Locate the cell with the specified text and output its [x, y] center coordinate. 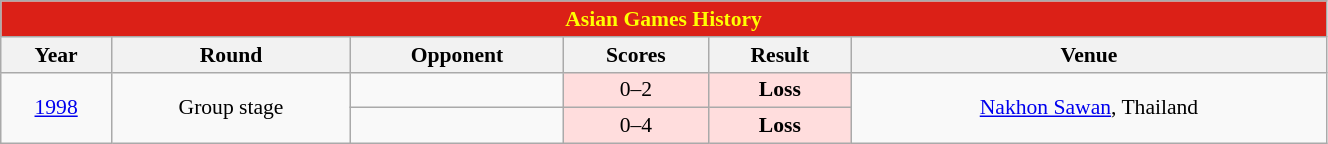
1998 [56, 108]
Venue [1088, 55]
Asian Games History [664, 19]
0–2 [636, 90]
Nakhon Sawan, Thailand [1088, 108]
Scores [636, 55]
Result [780, 55]
Group stage [230, 108]
Round [230, 55]
Opponent [458, 55]
0–4 [636, 126]
Year [56, 55]
